Find where the given text appears and provide that cell's center as (X, Y) coordinate. 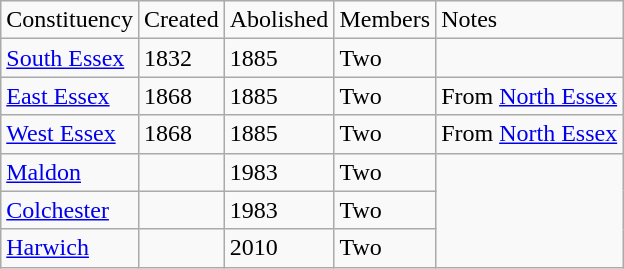
Harwich (70, 248)
Notes (530, 20)
Constituency (70, 20)
1832 (181, 58)
2010 (279, 248)
Maldon (70, 172)
East Essex (70, 96)
Abolished (279, 20)
Colchester (70, 210)
West Essex (70, 134)
South Essex (70, 58)
Created (181, 20)
Members (385, 20)
